Extract the [X, Y] coordinate from the center of the cell holding the provided text.  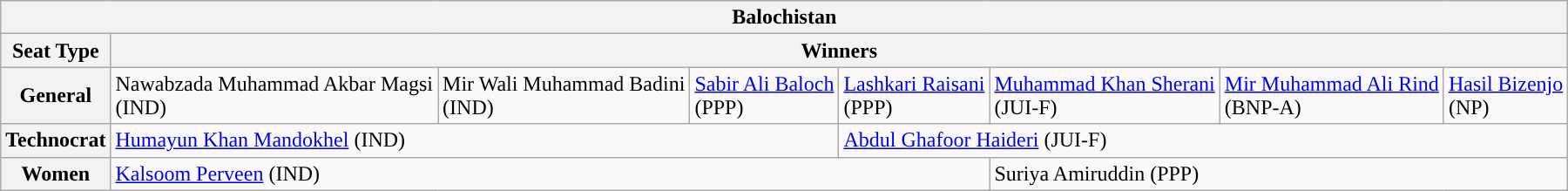
Abdul Ghafoor Haideri (JUI-F) [1204, 140]
Seat Type [56, 51]
Balochistan [784, 17]
Muhammad Khan Sherani(JUI-F) [1105, 96]
Winners [840, 51]
Lashkari Raisani(PPP) [915, 96]
Mir Muhammad Ali Rind(BNP-A) [1331, 96]
Kalsoom Perveen (IND) [551, 174]
General [56, 96]
Suriya Amiruddin (PPP) [1279, 174]
Mir Wali Muhammad Badini(IND) [564, 96]
Hasil Bizenjo(NP) [1505, 96]
Nawabzada Muhammad Akbar Magsi(IND) [274, 96]
Humayun Khan Mandokhel (IND) [475, 140]
Sabir Ali Baloch(PPP) [765, 96]
Women [56, 174]
Technocrat [56, 140]
